Determine the (X, Y) coordinate at the center of the cell enclosing the given text.  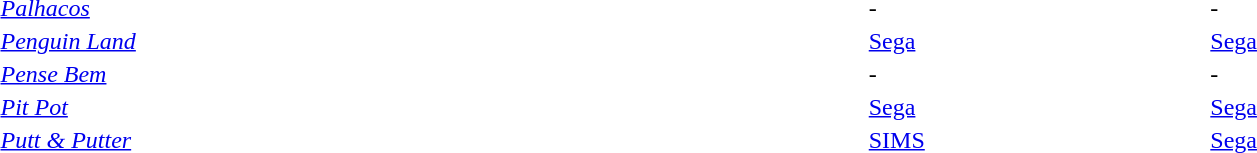
- (1036, 74)
